Scan for the cell matching the given text and deliver its [X, Y] coordinate at center. 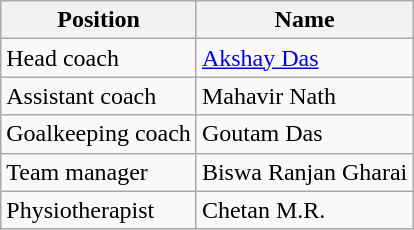
Physiotherapist [99, 210]
Position [99, 20]
Goutam Das [304, 134]
Chetan M.R. [304, 210]
Head coach [99, 58]
Assistant coach [99, 96]
Biswa Ranjan Gharai [304, 172]
Mahavir Nath [304, 96]
Goalkeeping coach [99, 134]
Akshay Das [304, 58]
Name [304, 20]
Team manager [99, 172]
